Return the [x, y] coordinate for the center point of the cell that contains the specified text.  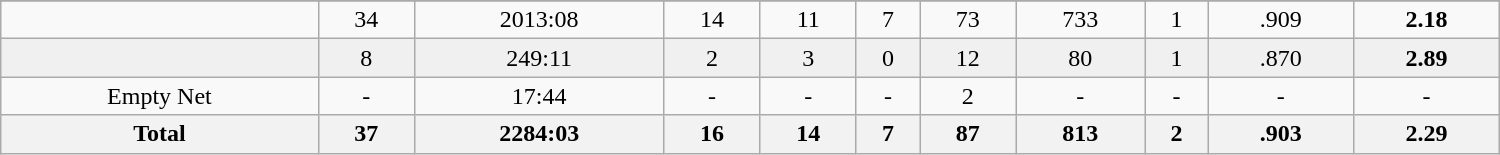
12 [968, 58]
80 [1080, 58]
73 [968, 20]
.903 [1281, 134]
.909 [1281, 20]
Total [160, 134]
16 [712, 134]
3 [808, 58]
2.89 [1427, 58]
2.18 [1427, 20]
37 [366, 134]
733 [1080, 20]
2013:08 [539, 20]
17:44 [539, 96]
0 [888, 58]
87 [968, 134]
Empty Net [160, 96]
11 [808, 20]
2.29 [1427, 134]
249:11 [539, 58]
2284:03 [539, 134]
.870 [1281, 58]
34 [366, 20]
813 [1080, 134]
8 [366, 58]
